Locate the cell with the specified text and output its [x, y] center coordinate. 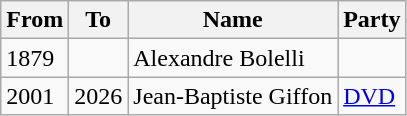
1879 [35, 58]
Jean-Baptiste Giffon [233, 96]
2026 [98, 96]
DVD [372, 96]
Name [233, 20]
From [35, 20]
Alexandre Bolelli [233, 58]
2001 [35, 96]
To [98, 20]
Party [372, 20]
